Pinpoint the cell where the given text exists, returning its (x, y) midpoint coordinate. 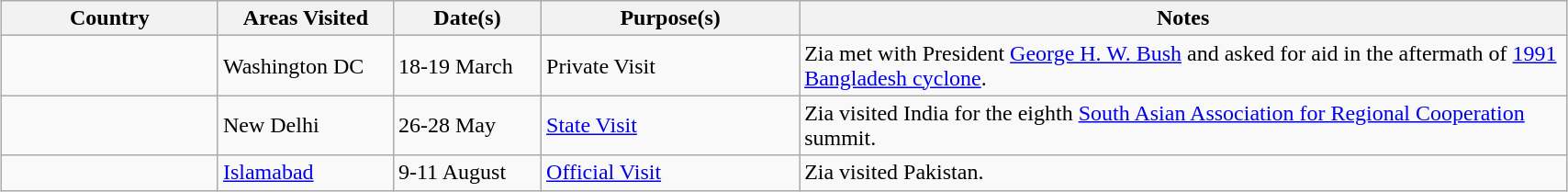
Private Visit (670, 66)
Zia visited Pakistan. (1183, 173)
Notes (1183, 18)
9-11 August (466, 173)
Official Visit (670, 173)
Areas Visited (305, 18)
Purpose(s) (670, 18)
26-28 May (466, 125)
Country (109, 18)
Islamabad (305, 173)
New Delhi (305, 125)
Date(s) (466, 18)
Washington DC (305, 66)
Zia met with President George H. W. Bush and asked for aid in the aftermath of 1991 Bangladesh cyclone. (1183, 66)
Zia visited India for the eighth South Asian Association for Regional Cooperation summit. (1183, 125)
18-19 March (466, 66)
State Visit (670, 125)
